Identify which cell holds the provided text, then report its [x, y] central coordinate. 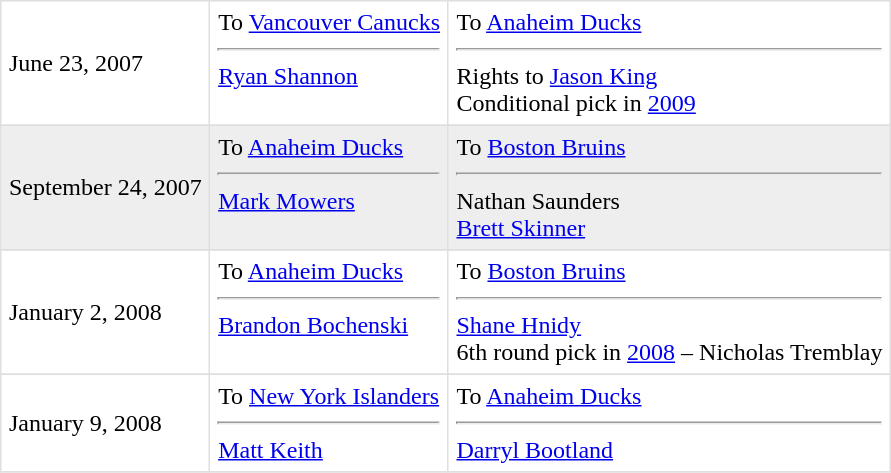
June 23, 2007 [106, 63]
To Anaheim Ducks Darryl Bootland [669, 423]
January 2, 2008 [106, 312]
To Boston Bruins Nathan Saunders Brett Skinner [669, 187]
To Vancouver Canucks Ryan Shannon [329, 63]
September 24, 2007 [106, 187]
To Anaheim Ducks Mark Mowers [329, 187]
To Anaheim Ducks Brandon Bochenski [329, 312]
To Boston Bruins Shane Hnidy 6th round pick in 2008 – Nicholas Tremblay [669, 312]
January 9, 2008 [106, 423]
To Anaheim Ducks Rights to Jason King Conditional pick in 2009 [669, 63]
To New York Islanders Matt Keith [329, 423]
